Output the (x, y) coordinate of the center of the cell containing the given text.  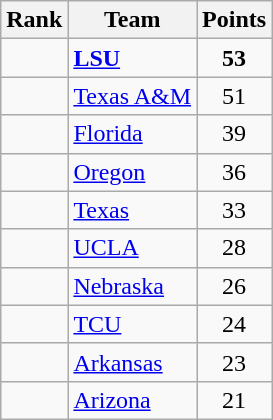
28 (234, 248)
51 (234, 96)
LSU (132, 58)
21 (234, 400)
Texas A&M (132, 96)
Rank (34, 20)
Team (132, 20)
23 (234, 362)
Nebraska (132, 286)
33 (234, 210)
UCLA (132, 248)
Florida (132, 134)
Arizona (132, 400)
Points (234, 20)
Arkansas (132, 362)
TCU (132, 324)
39 (234, 134)
26 (234, 286)
Oregon (132, 172)
53 (234, 58)
24 (234, 324)
36 (234, 172)
Texas (132, 210)
